Search for the cell housing the specified text and yield its [X, Y] center coordinate. 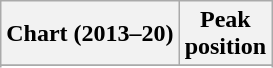
Chart (2013–20) [90, 34]
Peakposition [225, 34]
